Scan for the cell matching the given text and deliver its (X, Y) coordinate at center. 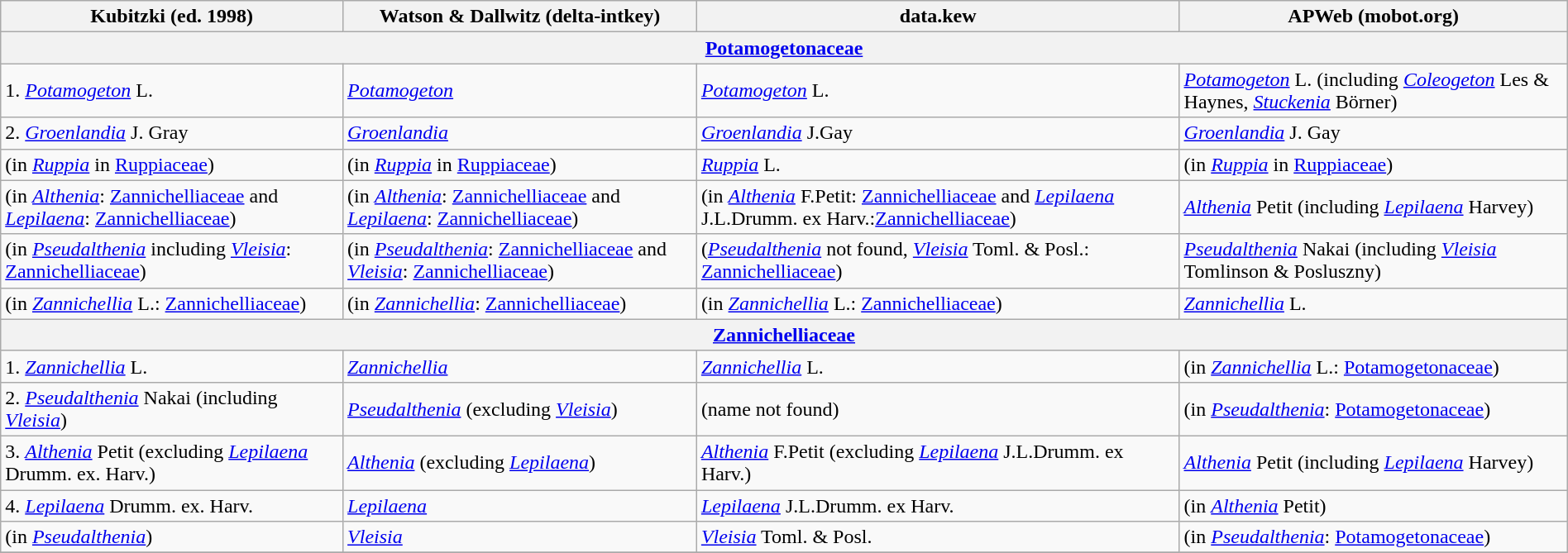
Lepilaena J.L.Drumm. ex Harv. (938, 505)
Althenia (excluding Lepilaena) (520, 463)
Lepilaena (520, 505)
1. Zannichellia L. (172, 366)
Pseudalthenia Nakai (including Vleisia Tomlinson & Posluszny) (1373, 261)
Zannichelliaceae (784, 335)
(name not found) (938, 408)
1. Potamogeton L. (172, 91)
Potamogeton L. (including Coleogeton Les & Haynes, Stuckenia Börner) (1373, 91)
Potamogetonaceae (784, 48)
(in Pseudalthenia including Vleisia: Zannichelliaceae) (172, 261)
data.kew (938, 17)
Ruppia L. (938, 164)
2. Groenlandia J. Gray (172, 133)
Groenlandia J. Gay (1373, 133)
3. Althenia Petit (excluding Lepilaena Drumm. ex. Harv.) (172, 463)
Althenia F.Petit (excluding Lepilaena J.L.Drumm. ex Harv.) (938, 463)
(in Pseudalthenia) (172, 537)
(Pseudalthenia not found, Vleisia Toml. & Posl.: Zannichelliaceae) (938, 261)
(in Zannichellia L.: Potamogetonaceae) (1373, 366)
(in Althenia F.Petit: Zannichelliaceae and Lepilaena J.L.Drumm. ex Harv.:Zannichelliaceae) (938, 207)
Pseudalthenia (excluding Vleisia) (520, 408)
Groenlandia J.Gay (938, 133)
(in Zannichellia: Zannichelliaceae) (520, 303)
Zannichellia (520, 366)
(in Pseudalthenia: Zannichelliaceae and Vleisia: Zannichelliaceae) (520, 261)
Vleisia Toml. & Posl. (938, 537)
Potamogeton (520, 91)
APWeb (mobot.org) (1373, 17)
2. Pseudalthenia Nakai (including Vleisia) (172, 408)
Groenlandia (520, 133)
Watson & Dallwitz (delta-intkey) (520, 17)
(in Althenia Petit) (1373, 505)
Vleisia (520, 537)
Kubitzki (ed. 1998) (172, 17)
4. Lepilaena Drumm. ex. Harv. (172, 505)
Potamogeton L. (938, 91)
